Find where the given text appears and provide that cell's center as [x, y] coordinate. 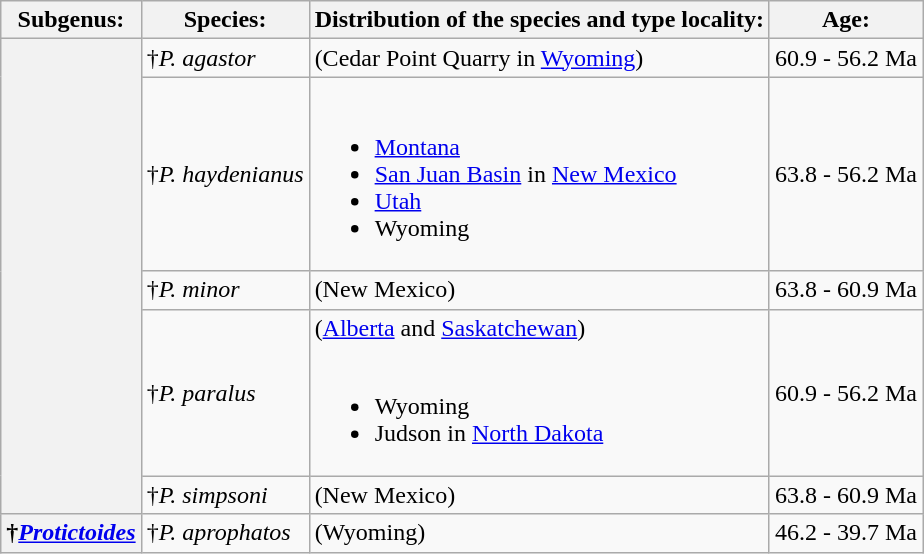
†P. minor [225, 290]
†Protictoides [71, 533]
Subgenus: [71, 20]
Species: [225, 20]
63.8 - 56.2 Ma [846, 174]
†P. paralus [225, 392]
†P. aprophatos [225, 533]
(Wyoming) [539, 533]
MontanaSan Juan Basin in New MexicoUtahWyoming [539, 174]
(Cedar Point Quarry in Wyoming) [539, 58]
46.2 - 39.7 Ma [846, 533]
†P. simpsoni [225, 495]
†P. agastor [225, 58]
†P. haydenianus [225, 174]
(Alberta and Saskatchewan)WyomingJudson in North Dakota [539, 392]
Age: [846, 20]
Distribution of the species and type locality: [539, 20]
